Detect which cell encompasses the target text, then output its (x, y) center coordinate. 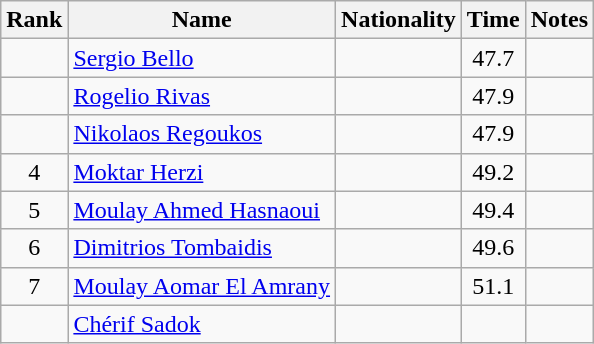
Notes (559, 20)
Nikolaos Regoukos (202, 134)
Moktar Herzi (202, 172)
6 (34, 248)
Rank (34, 20)
Rogelio Rivas (202, 96)
Moulay Ahmed Hasnaoui (202, 210)
47.7 (493, 58)
Sergio Bello (202, 58)
Time (493, 20)
49.6 (493, 248)
7 (34, 286)
49.2 (493, 172)
Moulay Aomar El Amrany (202, 286)
Chérif Sadok (202, 324)
4 (34, 172)
Dimitrios Tombaidis (202, 248)
Name (202, 20)
49.4 (493, 210)
5 (34, 210)
Nationality (399, 20)
51.1 (493, 286)
